Search for the cell housing the specified text and yield its (x, y) center coordinate. 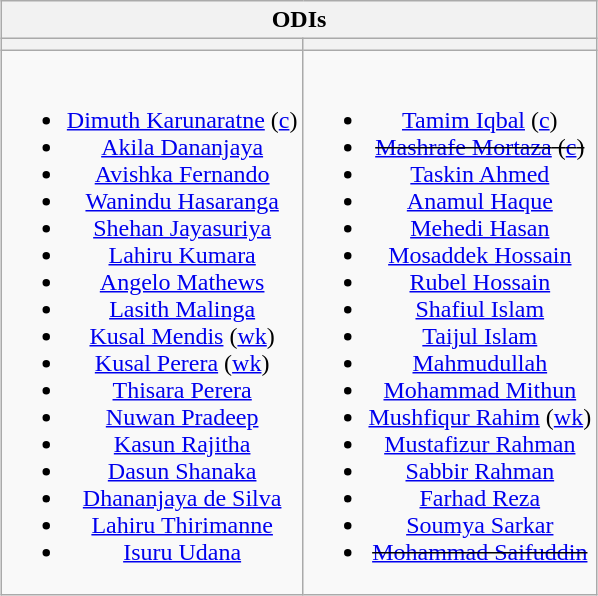
ODIs (298, 20)
